Identify which cell holds the provided text, then report its (X, Y) central coordinate. 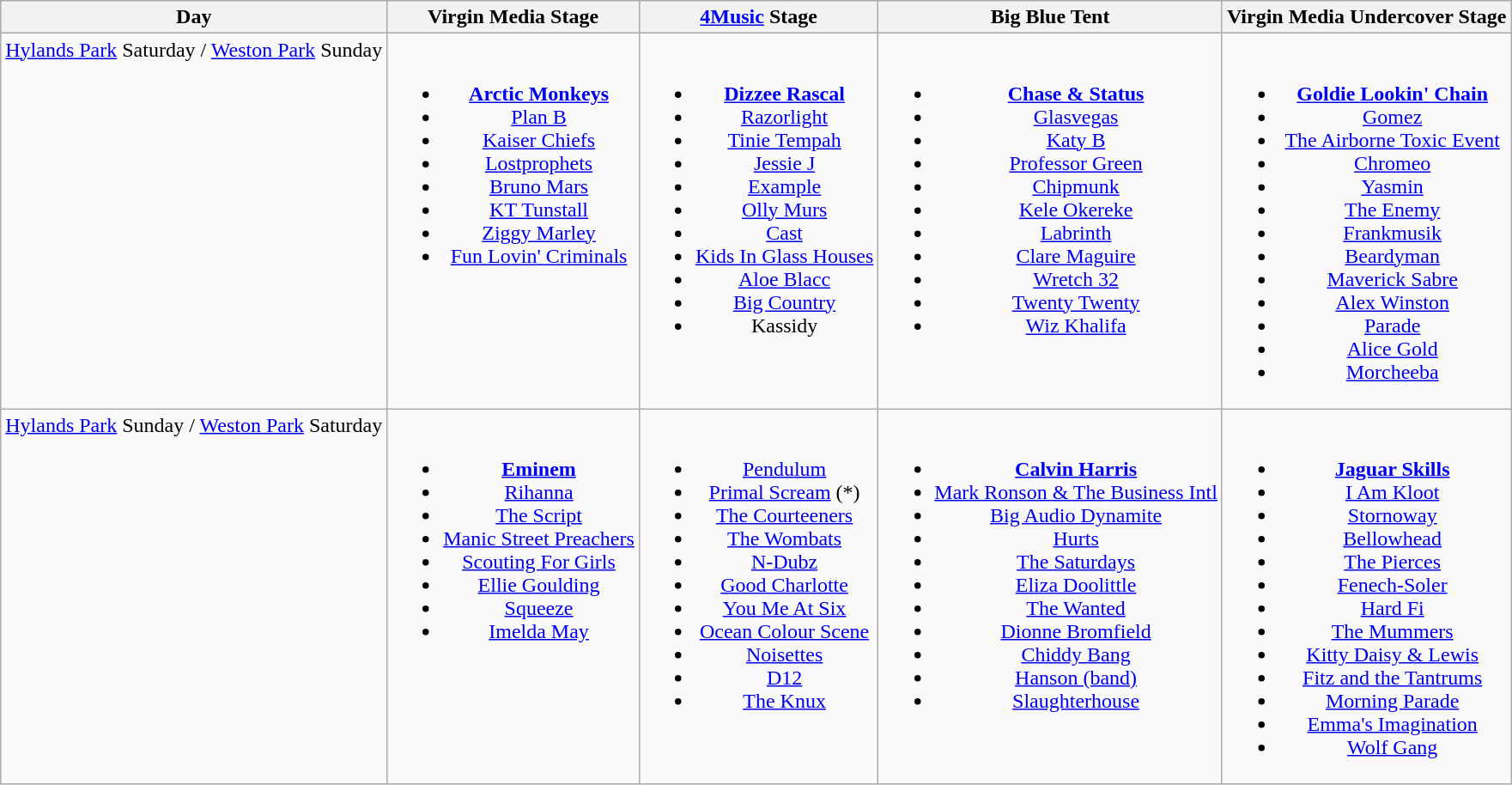
Chase & StatusGlasvegasKaty BProfessor GreenChipmunkKele OkerekeLabrinthClare MaguireWretch 32Twenty TwentyWiz Khalifa (1051, 222)
Dizzee RascalRazorlightTinie TempahJessie JExampleOlly MursCastKids In Glass HousesAloe BlaccBig CountryKassidy (758, 222)
Hylands Park Saturday / Weston Park Sunday (194, 222)
4Music Stage (758, 17)
EminemRihannaThe ScriptManic Street PreachersScouting For GirlsEllie GouldingSqueezeImelda May (513, 596)
Day (194, 17)
Hylands Park Sunday / Weston Park Saturday (194, 596)
Big Blue Tent (1051, 17)
Virgin Media Undercover Stage (1367, 17)
Goldie Lookin' ChainGomezThe Airborne Toxic EventChromeoYasminThe EnemyFrankmusikBeardymanMaverick SabreAlex WinstonParadeAlice GoldMorcheeba (1367, 222)
PendulumPrimal Scream (*)The CourteenersThe WombatsN-DubzGood CharlotteYou Me At SixOcean Colour SceneNoisettesD12The Knux (758, 596)
Arctic MonkeysPlan BKaiser ChiefsLostprophetsBruno MarsKT TunstallZiggy MarleyFun Lovin' Criminals (513, 222)
Virgin Media Stage (513, 17)
